Detect which cell encompasses the target text, then output its [X, Y] center coordinate. 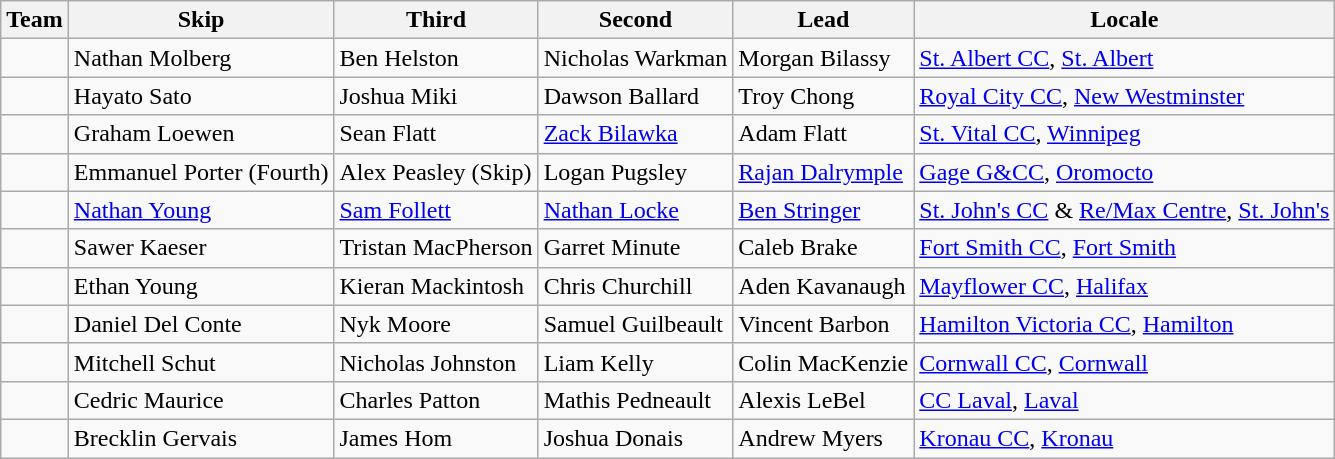
Skip [201, 20]
Tristan MacPherson [436, 248]
Ethan Young [201, 286]
Kronau CC, Kronau [1124, 438]
Charles Patton [436, 400]
Mayflower CC, Halifax [1124, 286]
Hamilton Victoria CC, Hamilton [1124, 324]
Kieran Mackintosh [436, 286]
Brecklin Gervais [201, 438]
Dawson Ballard [636, 96]
Vincent Barbon [824, 324]
Mathis Pedneault [636, 400]
Logan Pugsley [636, 172]
Cedric Maurice [201, 400]
CC Laval, Laval [1124, 400]
Nicholas Warkman [636, 58]
Team [35, 20]
Sawer Kaeser [201, 248]
Joshua Donais [636, 438]
Colin MacKenzie [824, 362]
Alexis LeBel [824, 400]
Daniel Del Conte [201, 324]
St. Albert CC, St. Albert [1124, 58]
Troy Chong [824, 96]
Ben Stringer [824, 210]
St. John's CC & Re/Max Centre, St. John's [1124, 210]
Graham Loewen [201, 134]
Rajan Dalrymple [824, 172]
Liam Kelly [636, 362]
Mitchell Schut [201, 362]
Emmanuel Porter (Fourth) [201, 172]
Ben Helston [436, 58]
Garret Minute [636, 248]
Chris Churchill [636, 286]
Samuel Guilbeault [636, 324]
Joshua Miki [436, 96]
Morgan Bilassy [824, 58]
Zack Bilawka [636, 134]
Royal City CC, New Westminster [1124, 96]
Nathan Young [201, 210]
Sean Flatt [436, 134]
Nyk Moore [436, 324]
James Hom [436, 438]
Sam Follett [436, 210]
Aden Kavanaugh [824, 286]
Second [636, 20]
Lead [824, 20]
Gage G&CC, Oromocto [1124, 172]
Fort Smith CC, Fort Smith [1124, 248]
Andrew Myers [824, 438]
Nathan Molberg [201, 58]
Third [436, 20]
Locale [1124, 20]
Adam Flatt [824, 134]
Cornwall CC, Cornwall [1124, 362]
St. Vital CC, Winnipeg [1124, 134]
Nathan Locke [636, 210]
Alex Peasley (Skip) [436, 172]
Nicholas Johnston [436, 362]
Hayato Sato [201, 96]
Caleb Brake [824, 248]
